Detect which cell encompasses the target text, then output its [x, y] center coordinate. 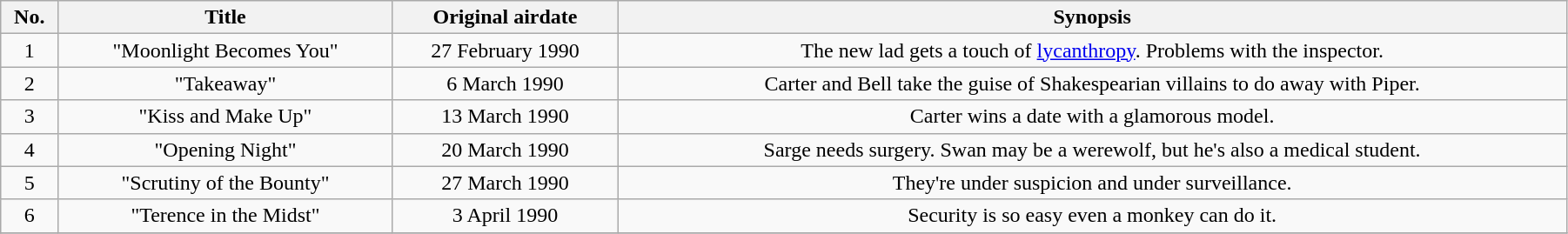
"Moonlight Becomes You" [225, 50]
27 February 1990 [505, 50]
Security is so easy even a monkey can do it. [1093, 216]
Carter and Bell take the guise of Shakespearian villains to do away with Piper. [1093, 84]
"Takeaway" [225, 84]
3 [30, 117]
"Terence in the Midst" [225, 216]
Sarge needs surgery. Swan may be a werewolf, but he's also a medical student. [1093, 150]
Original airdate [505, 17]
"Opening Night" [225, 150]
20 March 1990 [505, 150]
They're under suspicion and under surveillance. [1093, 183]
4 [30, 150]
6 March 1990 [505, 84]
Synopsis [1093, 17]
Title [225, 17]
5 [30, 183]
1 [30, 50]
The new lad gets a touch of lycanthropy. Problems with the inspector. [1093, 50]
No. [30, 17]
3 April 1990 [505, 216]
27 March 1990 [505, 183]
6 [30, 216]
2 [30, 84]
Carter wins a date with a glamorous model. [1093, 117]
"Scrutiny of the Bounty" [225, 183]
"Kiss and Make Up" [225, 117]
13 March 1990 [505, 117]
